For the text-containing cell, return its midpoint in [X, Y] coordinate format. 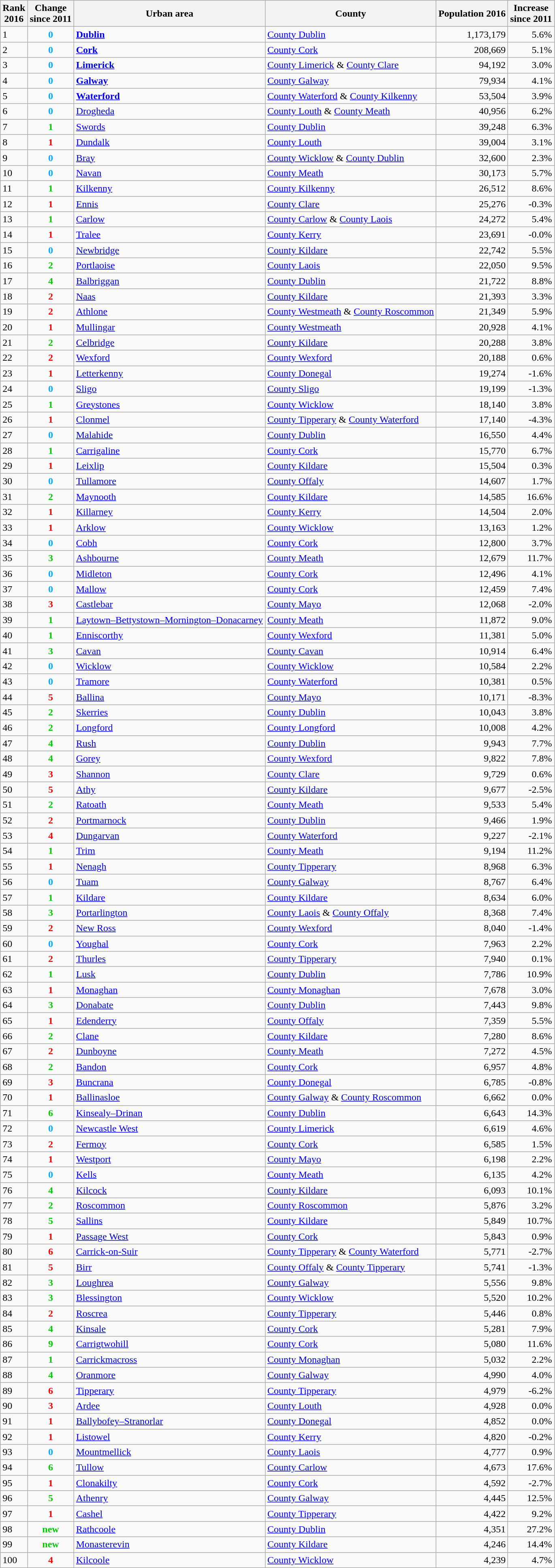
24,272 [472, 219]
Carrigtwohill [169, 1344]
90 [14, 1406]
8,368 [472, 913]
0.3% [531, 466]
4,820 [472, 1437]
Bray [169, 157]
5.7% [531, 173]
County Longford [351, 728]
15,770 [472, 451]
3.1% [531, 142]
33 [14, 528]
10,914 [472, 651]
47 [14, 743]
18,140 [472, 404]
57 [14, 897]
Athlone [169, 312]
20,288 [472, 343]
30 [14, 481]
18 [14, 296]
49 [14, 774]
5,520 [472, 1298]
Kilcoole [169, 1560]
68 [14, 1067]
4,673 [472, 1468]
Waterford [169, 96]
38 [14, 604]
9,466 [472, 820]
-8.3% [531, 697]
Kildare [169, 897]
Maynooth [169, 497]
51 [14, 805]
69 [14, 1082]
4,592 [472, 1483]
Leixlip [169, 466]
88 [14, 1375]
Clonakilty [169, 1483]
Kilcock [169, 1190]
4.5% [531, 1051]
Cobh [169, 543]
Midleton [169, 574]
County Waterford & County Kilkenny [351, 96]
80 [14, 1252]
Laytown–Bettystown–Mornington–Donacarney [169, 620]
4,990 [472, 1375]
County Kilkenny [351, 188]
62 [14, 974]
39,004 [472, 142]
7,678 [472, 990]
6,662 [472, 1098]
20 [14, 327]
73 [14, 1144]
91 [14, 1421]
1.7% [531, 481]
7,940 [472, 959]
78 [14, 1221]
36 [14, 574]
Carrickmacross [169, 1360]
23,691 [472, 235]
7.9% [531, 1329]
5,080 [472, 1344]
11.7% [531, 558]
-1.4% [531, 928]
5,876 [472, 1206]
15,504 [472, 466]
Loughrea [169, 1283]
5.6% [531, 34]
County Limerick [351, 1128]
10.7% [531, 1221]
5,446 [472, 1313]
County Laois & County Offaly [351, 913]
Bandon [169, 1067]
27 [14, 435]
23 [14, 373]
5,032 [472, 1360]
Cashel [169, 1514]
4,928 [472, 1406]
6,785 [472, 1082]
6,093 [472, 1190]
Newcastle West [169, 1128]
-0.3% [531, 204]
20,188 [472, 358]
4,445 [472, 1498]
Rathcoole [169, 1529]
9,729 [472, 774]
Kilkenny [169, 188]
21,393 [472, 296]
74 [14, 1159]
16.6% [531, 497]
9,943 [472, 743]
Rush [169, 743]
19 [14, 312]
Arklow [169, 528]
Sligo [169, 389]
County Carlow & County Laois [351, 219]
Tralee [169, 235]
7 [14, 127]
11,381 [472, 635]
Greystones [169, 404]
Malahide [169, 435]
45 [14, 713]
79 [14, 1236]
41 [14, 651]
Tullamore [169, 481]
Trim [169, 851]
6,957 [472, 1067]
83 [14, 1298]
55 [14, 866]
7,786 [472, 974]
53,504 [472, 96]
4,852 [472, 1421]
84 [14, 1313]
8,767 [472, 882]
Ashbourne [169, 558]
Enniscorthy [169, 635]
99 [14, 1545]
20,928 [472, 327]
Nenagh [169, 866]
3.7% [531, 543]
65 [14, 1021]
Tullow [169, 1468]
Clane [169, 1036]
Roscrea [169, 1313]
Blessington [169, 1298]
Monaghan [169, 990]
29 [14, 466]
92 [14, 1437]
6,619 [472, 1128]
63 [14, 990]
86 [14, 1344]
Monasterevin [169, 1545]
7,272 [472, 1051]
17,140 [472, 419]
Carlow [169, 219]
Roscommon [169, 1206]
5,771 [472, 1252]
97 [14, 1514]
Listowel [169, 1437]
Skerries [169, 713]
54 [14, 851]
7.7% [531, 743]
Portlaoise [169, 266]
39,248 [472, 127]
Change since 2011 [51, 14]
County Galway & County Roscommon [351, 1098]
15 [14, 250]
Kinsealy–Drinan [169, 1113]
17.6% [531, 1468]
81 [14, 1267]
208,669 [472, 50]
14,504 [472, 512]
42 [14, 666]
76 [14, 1190]
6.0% [531, 897]
10,008 [472, 728]
21 [14, 343]
8,040 [472, 928]
-2.5% [531, 789]
24 [14, 389]
59 [14, 928]
11,872 [472, 620]
70 [14, 1098]
Ballinasloe [169, 1098]
Urban area [169, 14]
6,585 [472, 1144]
Thurles [169, 959]
County Cavan [351, 651]
46 [14, 728]
14 [14, 235]
Tramore [169, 681]
94,192 [472, 65]
0.8% [531, 1313]
Portarlington [169, 913]
6.7% [531, 451]
40 [14, 635]
22,742 [472, 250]
5,556 [472, 1283]
4,351 [472, 1529]
Edenderry [169, 1021]
37 [14, 589]
Ballybofey–Stranorlar [169, 1421]
22,050 [472, 266]
Cavan [169, 651]
50 [14, 789]
-6.2% [531, 1390]
7.8% [531, 759]
5.9% [531, 312]
Gorey [169, 759]
48 [14, 759]
26 [14, 419]
Balbriggan [169, 281]
56 [14, 882]
Tipperary [169, 1390]
7,280 [472, 1036]
53 [14, 836]
County Carlow [351, 1468]
40,956 [472, 111]
5,843 [472, 1236]
12,800 [472, 543]
County [351, 14]
3.3% [531, 296]
6.2% [531, 111]
4,979 [472, 1390]
10,171 [472, 697]
-1.6% [531, 373]
4.7% [531, 1560]
35 [14, 558]
93 [14, 1452]
New Ross [169, 928]
85 [14, 1329]
32 [14, 512]
-4.3% [531, 419]
100 [14, 1560]
13 [14, 219]
Celbridge [169, 343]
Oranmore [169, 1375]
5,281 [472, 1329]
12,068 [472, 604]
Ballina [169, 697]
Lusk [169, 974]
5,741 [472, 1267]
11 [14, 188]
61 [14, 959]
Buncrana [169, 1082]
31 [14, 497]
Tuam [169, 882]
16 [14, 266]
16,550 [472, 435]
County Limerick & County Clare [351, 65]
-0.8% [531, 1082]
4,422 [472, 1514]
Mallow [169, 589]
28 [14, 451]
17 [14, 281]
64 [14, 1005]
7,963 [472, 944]
9,227 [472, 836]
11.6% [531, 1344]
94 [14, 1468]
79,934 [472, 81]
30,173 [472, 173]
Youghal [169, 944]
12.5% [531, 1498]
32,600 [472, 157]
98 [14, 1529]
County Wicklow & County Dublin [351, 157]
Passage West [169, 1236]
14,607 [472, 481]
4,246 [472, 1545]
10.2% [531, 1298]
26,512 [472, 188]
2.0% [531, 512]
County Westmeath & County Roscommon [351, 312]
County Louth & County Meath [351, 111]
Swords [169, 127]
9,533 [472, 805]
5,849 [472, 1221]
County Roscommon [351, 1206]
County Westmeath [351, 327]
14.4% [531, 1545]
4.0% [531, 1375]
44 [14, 697]
Birr [169, 1267]
Longford [169, 728]
21,349 [472, 312]
82 [14, 1283]
Wexford [169, 358]
9.5% [531, 266]
12,459 [472, 589]
22 [14, 358]
1.5% [531, 1144]
12 [14, 204]
Drogheda [169, 111]
72 [14, 1128]
Athenry [169, 1498]
Ratoath [169, 805]
2.3% [531, 157]
Newbridge [169, 250]
12,679 [472, 558]
8,634 [472, 897]
9,194 [472, 851]
9,677 [472, 789]
25,276 [472, 204]
66 [14, 1036]
10.9% [531, 974]
8.8% [531, 281]
Westport [169, 1159]
1,173,179 [472, 34]
8,968 [472, 866]
Fermoy [169, 1144]
10 [14, 173]
21,722 [472, 281]
7,359 [472, 1021]
4,777 [472, 1452]
Clonmel [169, 419]
71 [14, 1113]
3.9% [531, 96]
Mullingar [169, 327]
3.2% [531, 1206]
14.3% [531, 1113]
6,643 [472, 1113]
Ardee [169, 1406]
9,822 [472, 759]
Dublin [169, 34]
Ennis [169, 204]
Dundalk [169, 142]
Kinsale [169, 1329]
6,135 [472, 1174]
Dungarvan [169, 836]
Castlebar [169, 604]
39 [14, 620]
Carrigaline [169, 451]
10,584 [472, 666]
7,443 [472, 1005]
10.1% [531, 1190]
Portmarnock [169, 820]
Kells [169, 1174]
27.2% [531, 1529]
9.0% [531, 620]
75 [14, 1174]
43 [14, 681]
60 [14, 944]
9.2% [531, 1514]
Galway [169, 81]
Killarney [169, 512]
10,043 [472, 713]
Shannon [169, 774]
4.8% [531, 1067]
96 [14, 1498]
Wicklow [169, 666]
77 [14, 1206]
0.1% [531, 959]
0.5% [531, 681]
-2.0% [531, 604]
4,239 [472, 1560]
34 [14, 543]
Donabate [169, 1005]
Dunboyne [169, 1051]
County Offaly & County Tipperary [351, 1267]
87 [14, 1360]
Naas [169, 296]
8 [14, 142]
95 [14, 1483]
-0.0% [531, 235]
-2.1% [531, 836]
5.0% [531, 635]
Navan [169, 173]
Letterkenny [169, 373]
1.9% [531, 820]
10,381 [472, 681]
Cork [169, 50]
-0.2% [531, 1437]
4.4% [531, 435]
89 [14, 1390]
52 [14, 820]
Sallins [169, 1221]
13,163 [472, 528]
1.2% [531, 528]
14,585 [472, 497]
25 [14, 404]
Population 2016 [472, 14]
5.1% [531, 50]
Increase since 2011 [531, 14]
County Sligo [351, 389]
58 [14, 913]
12,496 [472, 574]
Rank 2016 [14, 14]
4.6% [531, 1128]
Mountmellick [169, 1452]
19,199 [472, 389]
67 [14, 1051]
11.2% [531, 851]
Limerick [169, 65]
19,274 [472, 373]
Carrick-on-Suir [169, 1252]
6,198 [472, 1159]
Athy [169, 789]
